Identify which cell holds the provided text, then report its [x, y] central coordinate. 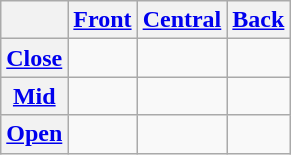
Close [34, 58]
Central [182, 20]
Back [258, 20]
Open [34, 134]
Mid [34, 96]
Front [102, 20]
